Capture the cell that displays the provided text and extract its (X, Y) central coordinate. 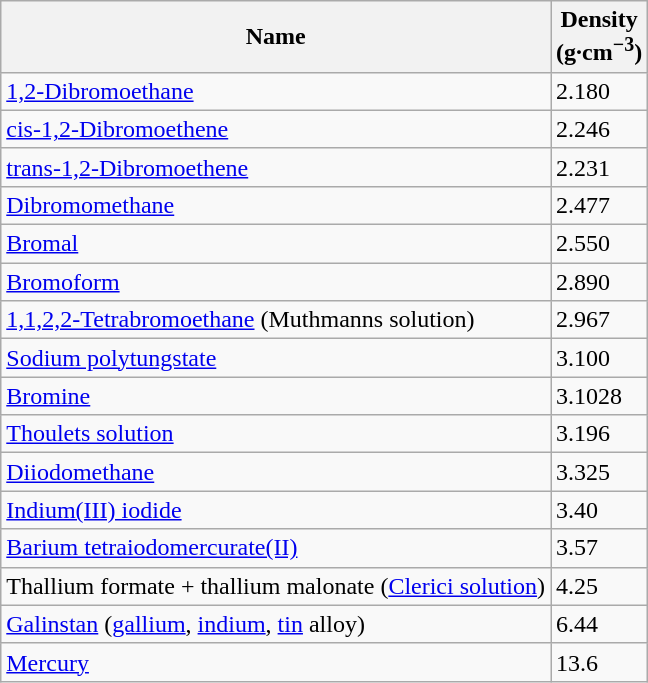
Density (g·cm−3) (600, 37)
Barium tetraiodomercurate(II) (276, 548)
2.967 (600, 320)
Dibromomethane (276, 205)
2.246 (600, 129)
1,1,2,2-Tetrabromoethane (Muthmanns solution) (276, 320)
2.231 (600, 167)
Bromine (276, 396)
2.477 (600, 205)
2.180 (600, 91)
Indium(III) iodide (276, 510)
3.196 (600, 434)
3.325 (600, 472)
13.6 (600, 662)
4.25 (600, 586)
2.890 (600, 282)
Galinstan (gallium, indium, tin alloy) (276, 624)
Thoulets solution (276, 434)
3.1028 (600, 396)
Diiodomethane (276, 472)
Bromal (276, 244)
2.550 (600, 244)
cis-1,2-Dibromoethene (276, 129)
Bromoform (276, 282)
6.44 (600, 624)
trans-1,2-Dibromoethene (276, 167)
3.100 (600, 358)
3.57 (600, 548)
Sodium polytungstate (276, 358)
1,2-Dibromoethane (276, 91)
Mercury (276, 662)
3.40 (600, 510)
Name (276, 37)
Thallium formate + thallium malonate (Clerici solution) (276, 586)
